Pinpoint the cell where the given text exists, returning its (X, Y) midpoint coordinate. 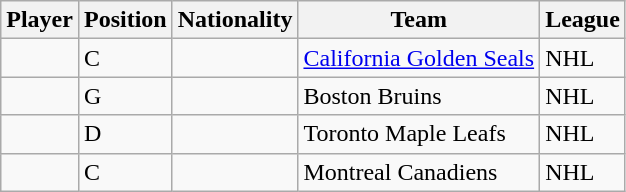
Toronto Maple Leafs (419, 134)
Nationality (235, 20)
League (583, 20)
California Golden Seals (419, 58)
Position (125, 20)
Player (40, 20)
Boston Bruins (419, 96)
Team (419, 20)
Montreal Canadiens (419, 172)
G (125, 96)
D (125, 134)
